Locate the cell with the specified text and output its (x, y) center coordinate. 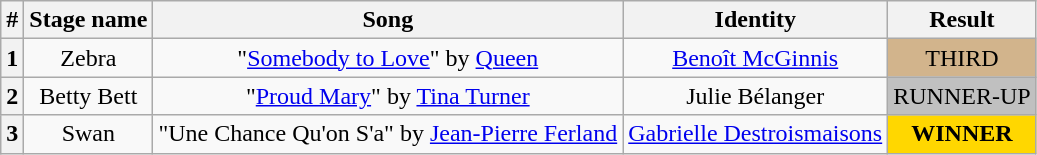
Song (388, 20)
Swan (88, 134)
"Somebody to Love" by Queen (388, 58)
Julie Bélanger (756, 96)
RUNNER-UP (962, 96)
Result (962, 20)
Zebra (88, 58)
Identity (756, 20)
"Une Chance Qu'on S'a" by Jean-Pierre Ferland (388, 134)
2 (12, 96)
THIRD (962, 58)
Benoît McGinnis (756, 58)
Betty Bett (88, 96)
1 (12, 58)
"Proud Mary" by Tina Turner (388, 96)
Gabrielle Destroismaisons (756, 134)
# (12, 20)
Stage name (88, 20)
3 (12, 134)
WINNER (962, 134)
